Return (X, Y) of the center of cell containing provided text 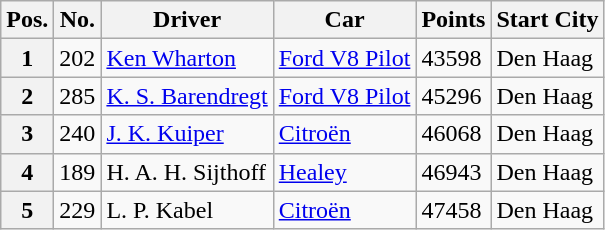
Points (454, 20)
285 (78, 96)
Ken Wharton (187, 58)
3 (28, 134)
No. (78, 20)
Start City (548, 20)
H. A. H. Sijthoff (187, 172)
46943 (454, 172)
45296 (454, 96)
4 (28, 172)
47458 (454, 210)
Car (344, 20)
43598 (454, 58)
J. K. Kuiper (187, 134)
46068 (454, 134)
Healey (344, 172)
Pos. (28, 20)
5 (28, 210)
K. S. Barendregt (187, 96)
189 (78, 172)
229 (78, 210)
Driver (187, 20)
2 (28, 96)
L. P. Kabel (187, 210)
1 (28, 58)
240 (78, 134)
202 (78, 58)
